Determine the [x, y] coordinate at the center of the cell enclosing the given text.  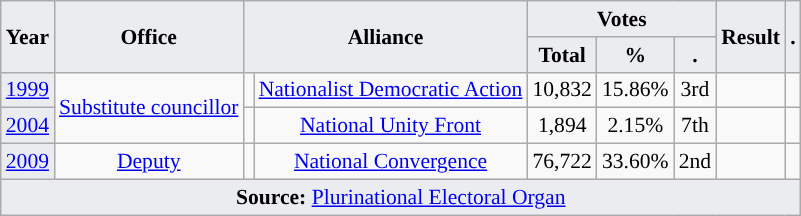
1999 [28, 90]
Year [28, 36]
Nationalist Democratic Action [391, 90]
National Convergence [391, 162]
2.15% [636, 126]
National Unity Front [391, 126]
Source: Plurinational Electoral Organ [401, 197]
Substitute councillor [148, 108]
Alliance [385, 36]
7th [696, 126]
Result [750, 36]
% [636, 55]
2004 [28, 126]
2009 [28, 162]
Votes [622, 19]
3rd [696, 90]
1,894 [562, 126]
Deputy [148, 162]
76,722 [562, 162]
15.86% [636, 90]
2nd [696, 162]
Office [148, 36]
33.60% [636, 162]
Total [562, 55]
10,832 [562, 90]
